Extract the (X, Y) coordinate from the center of the cell holding the provided text.  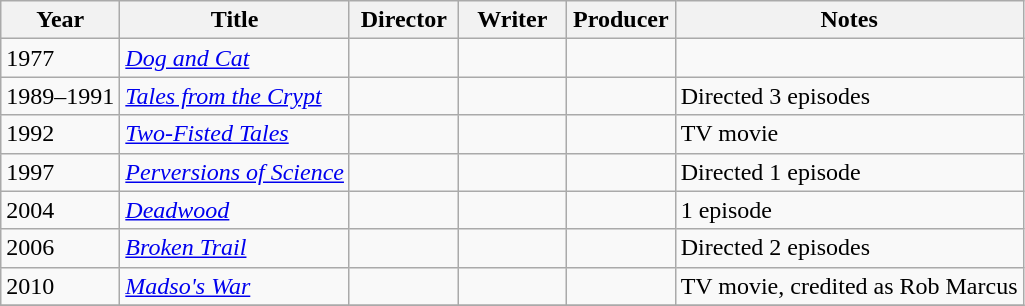
Deadwood (235, 210)
Director (404, 20)
Broken Trail (235, 248)
2004 (60, 210)
Writer (512, 20)
Madso's War (235, 286)
Title (235, 20)
1977 (60, 58)
Dog and Cat (235, 58)
Directed 2 episodes (849, 248)
TV movie, credited as Rob Marcus (849, 286)
1 episode (849, 210)
TV movie (849, 134)
2006 (60, 248)
Directed 3 episodes (849, 96)
Year (60, 20)
Tales from the Crypt (235, 96)
Directed 1 episode (849, 172)
Two-Fisted Tales (235, 134)
2010 (60, 286)
1992 (60, 134)
Perversions of Science (235, 172)
Notes (849, 20)
1989–1991 (60, 96)
1997 (60, 172)
Producer (622, 20)
